Pinpoint the cell where the given text exists, returning its [x, y] midpoint coordinate. 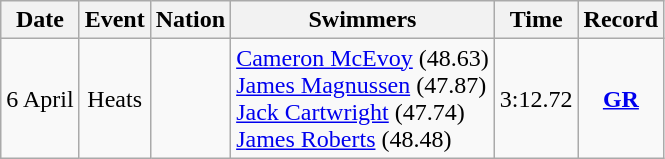
Swimmers [363, 20]
GR [621, 98]
6 April [40, 98]
Date [40, 20]
Event [114, 20]
Nation [190, 20]
Time [536, 20]
Record [621, 20]
Cameron McEvoy (48.63)James Magnussen (47.87)Jack Cartwright (47.74)James Roberts (48.48) [363, 98]
3:12.72 [536, 98]
Heats [114, 98]
